Locate the cell with the specified text and output its (X, Y) center coordinate. 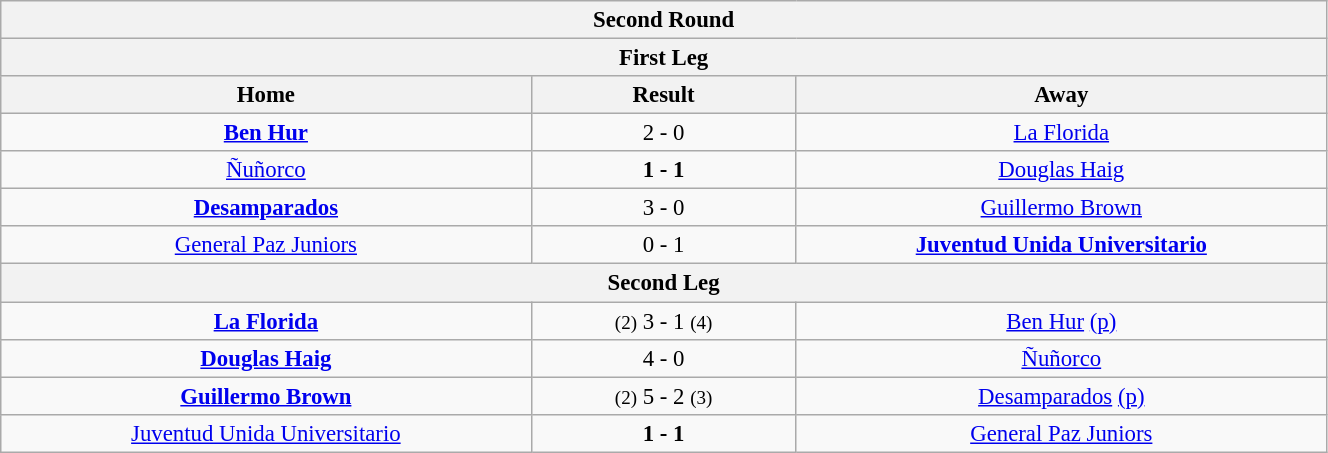
Ben Hur (266, 133)
2 - 0 (664, 133)
0 - 1 (664, 245)
Ben Hur (p) (1061, 321)
Home (266, 95)
Result (664, 95)
(2) 3 - 1 (4) (664, 321)
(2) 5 - 2 (3) (664, 396)
Desamparados (p) (1061, 396)
Second Round (664, 20)
Second Leg (664, 283)
First Leg (664, 58)
Desamparados (266, 208)
Away (1061, 95)
4 - 0 (664, 358)
3 - 0 (664, 208)
